Extract the (X, Y) coordinate from the center of the cell holding the provided text.  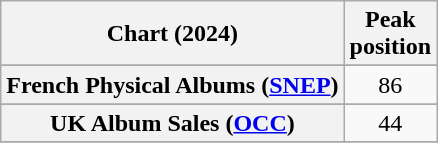
UK Album Sales (OCC) (172, 123)
Peakposition (390, 34)
French Physical Albums (SNEP) (172, 85)
44 (390, 123)
86 (390, 85)
Chart (2024) (172, 34)
